Scan for the cell matching the given text and deliver its [x, y] coordinate at center. 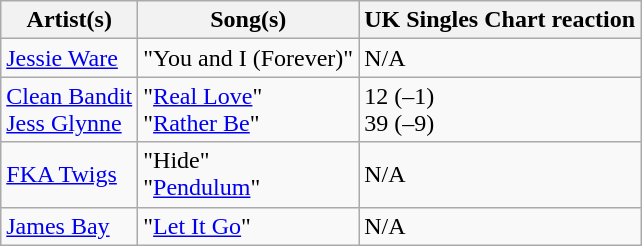
FKA Twigs [70, 174]
Jessie Ware [70, 58]
Clean BanditJess Glynne [70, 110]
James Bay [70, 226]
"You and I (Forever)" [248, 58]
Song(s) [248, 20]
"Real Love""Rather Be" [248, 110]
UK Singles Chart reaction [500, 20]
Artist(s) [70, 20]
"Let It Go" [248, 226]
12 (–1)39 (–9) [500, 110]
"Hide""Pendulum" [248, 174]
